Scan for the cell matching the given text and deliver its (x, y) coordinate at center. 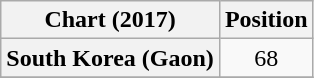
68 (266, 58)
Chart (2017) (110, 20)
South Korea (Gaon) (110, 58)
Position (266, 20)
